Identify which cell holds the provided text, then report its [X, Y] central coordinate. 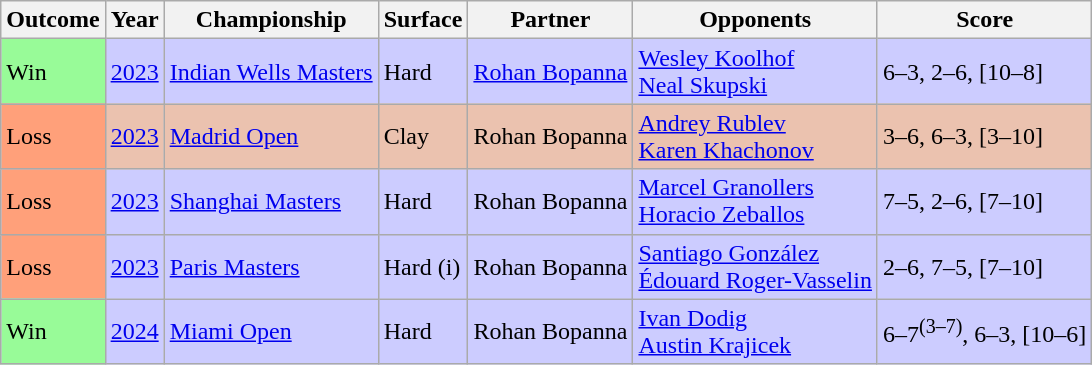
Year [134, 20]
Shanghai Masters [271, 202]
Miami Open [271, 332]
Opponents [756, 20]
Championship [271, 20]
6–3, 2–6, [10–8] [984, 72]
Santiago González Édouard Roger-Vasselin [756, 266]
Andrey Rublev Karen Khachonov [756, 136]
Outcome [53, 20]
Indian Wells Masters [271, 72]
2024 [134, 332]
7–5, 2–6, [7–10] [984, 202]
3–6, 6–3, [3–10] [984, 136]
Score [984, 20]
Madrid Open [271, 136]
Ivan Dodig Austin Krajicek [756, 332]
Hard (i) [423, 266]
Wesley Koolhof Neal Skupski [756, 72]
Marcel Granollers Horacio Zeballos [756, 202]
Clay [423, 136]
6–7(3–7), 6–3, [10–6] [984, 332]
2–6, 7–5, [7–10] [984, 266]
Partner [550, 20]
Paris Masters [271, 266]
Surface [423, 20]
